Return the [X, Y] coordinate for the center point of the cell that contains the specified text.  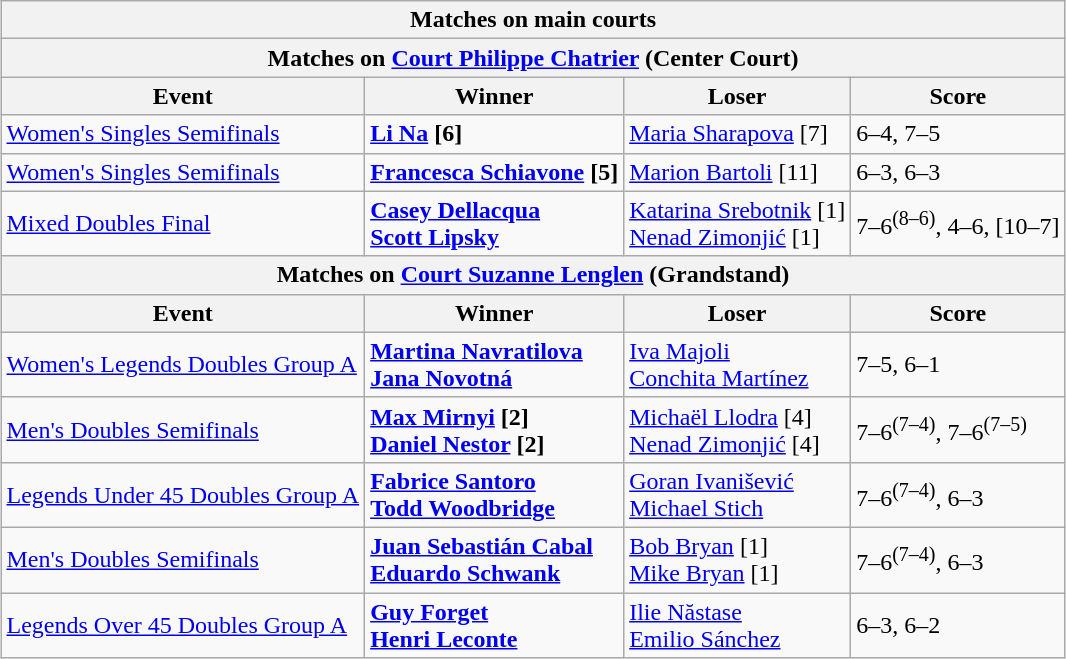
6–3, 6–3 [958, 172]
Goran Ivanišević Michael Stich [738, 494]
Legends Over 45 Doubles Group A [183, 624]
Mixed Doubles Final [183, 224]
Li Na [6] [494, 134]
Fabrice Santoro Todd Woodbridge [494, 494]
Maria Sharapova [7] [738, 134]
Martina Navratilova Jana Novotná [494, 364]
7–6(7–4), 7–6(7–5) [958, 430]
Katarina Srebotnik [1] Nenad Zimonjić [1] [738, 224]
Bob Bryan [1] Mike Bryan [1] [738, 560]
Max Mirnyi [2] Daniel Nestor [2] [494, 430]
Marion Bartoli [11] [738, 172]
Iva Majoli Conchita Martínez [738, 364]
Michaël Llodra [4] Nenad Zimonjić [4] [738, 430]
Francesca Schiavone [5] [494, 172]
Matches on Court Philippe Chatrier (Center Court) [533, 58]
Juan Sebastián Cabal Eduardo Schwank [494, 560]
Matches on Court Suzanne Lenglen (Grandstand) [533, 275]
Women's Legends Doubles Group A [183, 364]
6–3, 6–2 [958, 624]
Casey Dellacqua Scott Lipsky [494, 224]
6–4, 7–5 [958, 134]
Legends Under 45 Doubles Group A [183, 494]
Matches on main courts [533, 20]
Guy Forget Henri Leconte [494, 624]
7–5, 6–1 [958, 364]
7–6(8–6), 4–6, [10–7] [958, 224]
Ilie Năstase Emilio Sánchez [738, 624]
